Identify which cell holds the provided text, then report its (x, y) central coordinate. 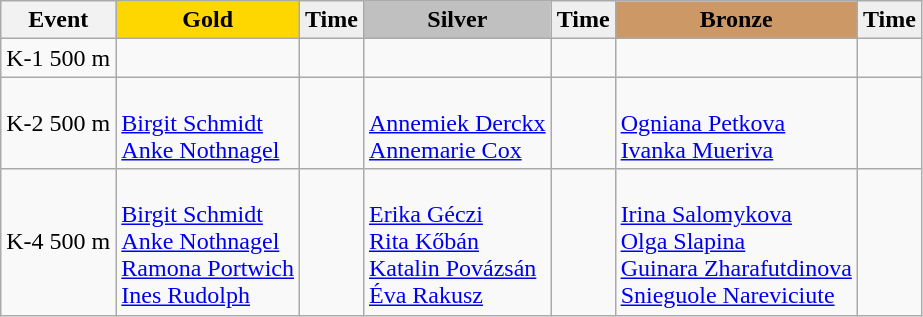
K-4 500 m (58, 242)
K-1 500 m (58, 58)
Birgit SchmidtAnke Nothnagel (208, 123)
Erika GécziRita KőbánKatalin PovázsánÉva Rakusz (457, 242)
K-2 500 m (58, 123)
Ogniana PetkovaIvanka Mueriva (736, 123)
Bronze (736, 20)
Irina SalomykovaOlga SlapinaGuinara ZharafutdinovaSnieguole Nareviciute (736, 242)
Event (58, 20)
Birgit SchmidtAnke NothnagelRamona PortwichInes Rudolph (208, 242)
Gold (208, 20)
Silver (457, 20)
Annemiek DerckxAnnemarie Cox (457, 123)
